Locate the cell with the specified text and output its [x, y] center coordinate. 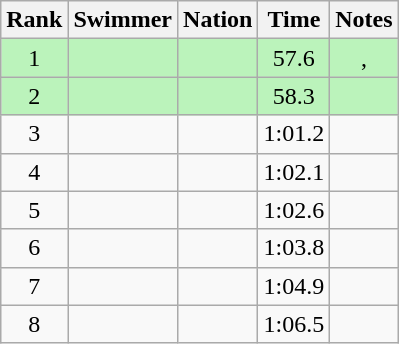
58.3 [294, 96]
Swimmer [123, 20]
1:03.8 [294, 248]
57.6 [294, 58]
7 [34, 286]
1:01.2 [294, 134]
1:04.9 [294, 286]
Rank [34, 20]
4 [34, 172]
, [364, 58]
1:06.5 [294, 324]
3 [34, 134]
1:02.6 [294, 210]
8 [34, 324]
Nation [218, 20]
6 [34, 248]
Time [294, 20]
1 [34, 58]
Notes [364, 20]
5 [34, 210]
1:02.1 [294, 172]
2 [34, 96]
